Determine the (x, y) coordinate at the center of the cell enclosing the given text.  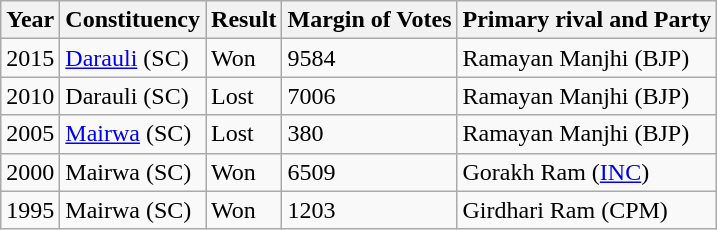
Result (244, 20)
2000 (30, 172)
7006 (370, 96)
2015 (30, 58)
2005 (30, 134)
380 (370, 134)
Year (30, 20)
1203 (370, 210)
Girdhari Ram (CPM) (587, 210)
6509 (370, 172)
9584 (370, 58)
Constituency (133, 20)
Gorakh Ram (INC) (587, 172)
2010 (30, 96)
Primary rival and Party (587, 20)
1995 (30, 210)
Margin of Votes (370, 20)
